Search for the cell housing the specified text and yield its (x, y) center coordinate. 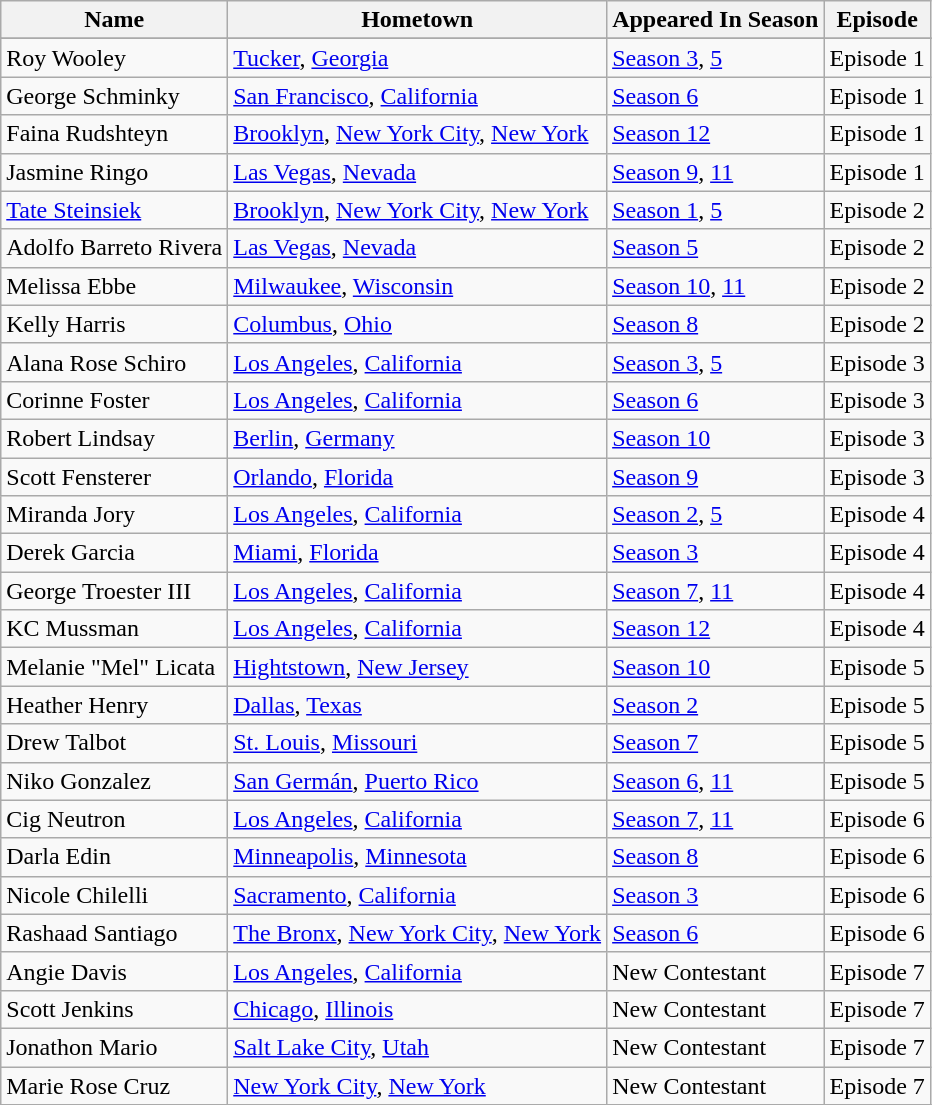
Season 10, 11 (716, 286)
San Francisco, California (418, 96)
Episode (877, 20)
Season 2 (716, 705)
Miami, Florida (418, 553)
Marie Rose Cruz (114, 1085)
Heather Henry (114, 705)
Cig Neutron (114, 819)
Alana Rose Schiro (114, 362)
Drew Talbot (114, 743)
Tucker, Georgia (418, 58)
Nicole Chilelli (114, 895)
George Schminky (114, 96)
Season 1, 5 (716, 210)
Jasmine Ringo (114, 172)
Chicago, Illinois (418, 1009)
Season 9, 11 (716, 172)
Corinne Foster (114, 400)
San Germán, Puerto Rico (418, 781)
Columbus, Ohio (418, 324)
Appeared In Season (716, 20)
Minneapolis, Minnesota (418, 857)
Jonathon Mario (114, 1047)
Season 6, 11 (716, 781)
KC Mussman (114, 629)
Tate Steinsiek (114, 210)
Milwaukee, Wisconsin (418, 286)
Sacramento, California (418, 895)
Season 7 (716, 743)
Season 9 (716, 477)
Season 5 (716, 248)
Berlin, Germany (418, 438)
Salt Lake City, Utah (418, 1047)
Name (114, 20)
Derek Garcia (114, 553)
Season 2, 5 (716, 515)
Darla Edin (114, 857)
Adolfo Barreto Rivera (114, 248)
Roy Wooley (114, 58)
Melanie "Mel" Licata (114, 667)
Rashaad Santiago (114, 933)
Dallas, Texas (418, 705)
Niko Gonzalez (114, 781)
St. Louis, Missouri (418, 743)
Hightstown, New Jersey (418, 667)
Scott Fensterer (114, 477)
Kelly Harris (114, 324)
Hometown (418, 20)
The Bronx, New York City, New York (418, 933)
Angie Davis (114, 971)
Faina Rudshteyn (114, 134)
Orlando, Florida (418, 477)
Melissa Ebbe (114, 286)
Miranda Jory (114, 515)
New York City, New York (418, 1085)
George Troester III (114, 591)
Robert Lindsay (114, 438)
Scott Jenkins (114, 1009)
